Search for the cell housing the specified text and yield its [x, y] center coordinate. 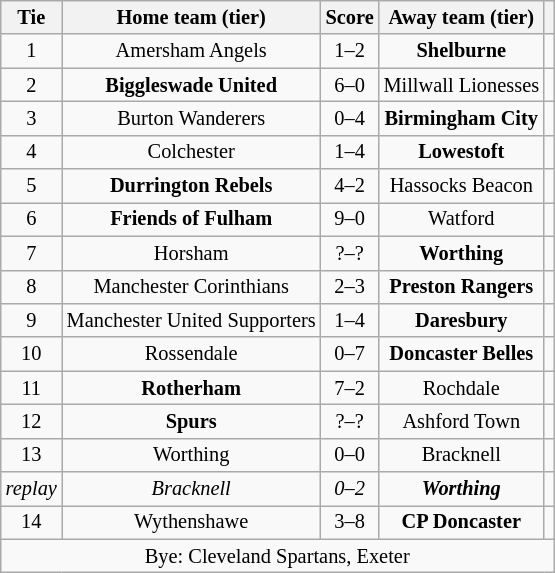
Millwall Lionesses [462, 85]
Manchester Corinthians [192, 287]
Bye: Cleveland Spartans, Exeter [278, 556]
5 [32, 186]
8 [32, 287]
Colchester [192, 152]
Score [350, 17]
6 [32, 219]
9–0 [350, 219]
10 [32, 354]
Doncaster Belles [462, 354]
Birmingham City [462, 118]
6–0 [350, 85]
3–8 [350, 522]
11 [32, 388]
Ashford Town [462, 421]
1 [32, 51]
0–0 [350, 455]
Rossendale [192, 354]
Home team (tier) [192, 17]
replay [32, 489]
1–2 [350, 51]
Preston Rangers [462, 287]
Tie [32, 17]
Amersham Angels [192, 51]
4–2 [350, 186]
Daresbury [462, 320]
Horsham [192, 253]
4 [32, 152]
14 [32, 522]
3 [32, 118]
7–2 [350, 388]
0–4 [350, 118]
0–7 [350, 354]
Hassocks Beacon [462, 186]
CP Doncaster [462, 522]
13 [32, 455]
Spurs [192, 421]
Lowestoft [462, 152]
7 [32, 253]
2 [32, 85]
0–2 [350, 489]
Biggleswade United [192, 85]
12 [32, 421]
Shelburne [462, 51]
9 [32, 320]
2–3 [350, 287]
Away team (tier) [462, 17]
Watford [462, 219]
Rochdale [462, 388]
Wythenshawe [192, 522]
Manchester United Supporters [192, 320]
Durrington Rebels [192, 186]
Friends of Fulham [192, 219]
Rotherham [192, 388]
Burton Wanderers [192, 118]
